Provide the [X, Y] coordinate of the cell's center where the given text is located.  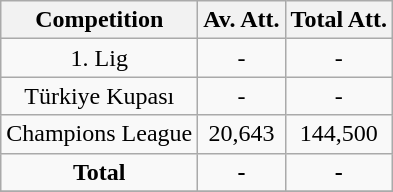
Av. Att. [242, 20]
Champions League [100, 134]
Competition [100, 20]
144,500 [339, 134]
Total [100, 172]
Total Att. [339, 20]
Türkiye Kupası [100, 96]
20,643 [242, 134]
1. Lig [100, 58]
